Return the [X, Y] coordinate for the center point of the cell that contains the specified text.  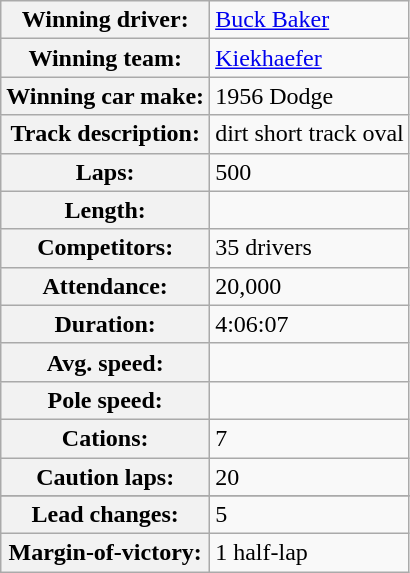
Caution laps: [106, 477]
Laps: [106, 172]
Cations: [106, 438]
20,000 [310, 286]
Winning team: [106, 58]
4:06:07 [310, 324]
Length: [106, 210]
500 [310, 172]
Track description: [106, 134]
5 [310, 515]
Duration: [106, 324]
1 half-lap [310, 553]
Margin-of-victory: [106, 553]
1956 Dodge [310, 96]
Attendance: [106, 286]
Winning driver: [106, 20]
Pole speed: [106, 400]
Competitors: [106, 248]
20 [310, 477]
Lead changes: [106, 515]
Kiekhaefer [310, 58]
dirt short track oval [310, 134]
Buck Baker [310, 20]
Avg. speed: [106, 362]
35 drivers [310, 248]
7 [310, 438]
Winning car make: [106, 96]
